Determine the (x, y) coordinate at the center of the cell enclosing the given text.  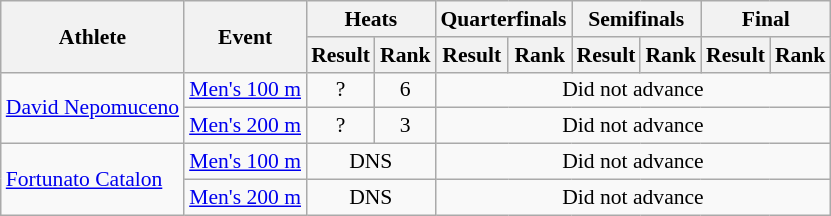
Athlete (92, 36)
3 (406, 126)
Fortunato Catalon (92, 180)
Heats (370, 19)
Semifinals (636, 19)
6 (406, 90)
Quarterfinals (504, 19)
Event (245, 36)
Final (766, 19)
David Nepomuceno (92, 108)
